Scan for the cell matching the given text and deliver its (x, y) coordinate at center. 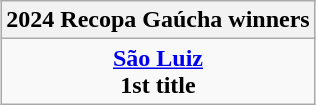
São Luiz1st title (158, 72)
2024 Recopa Gaúcha winners (158, 20)
